Capture the cell that displays the provided text and extract its [X, Y] central coordinate. 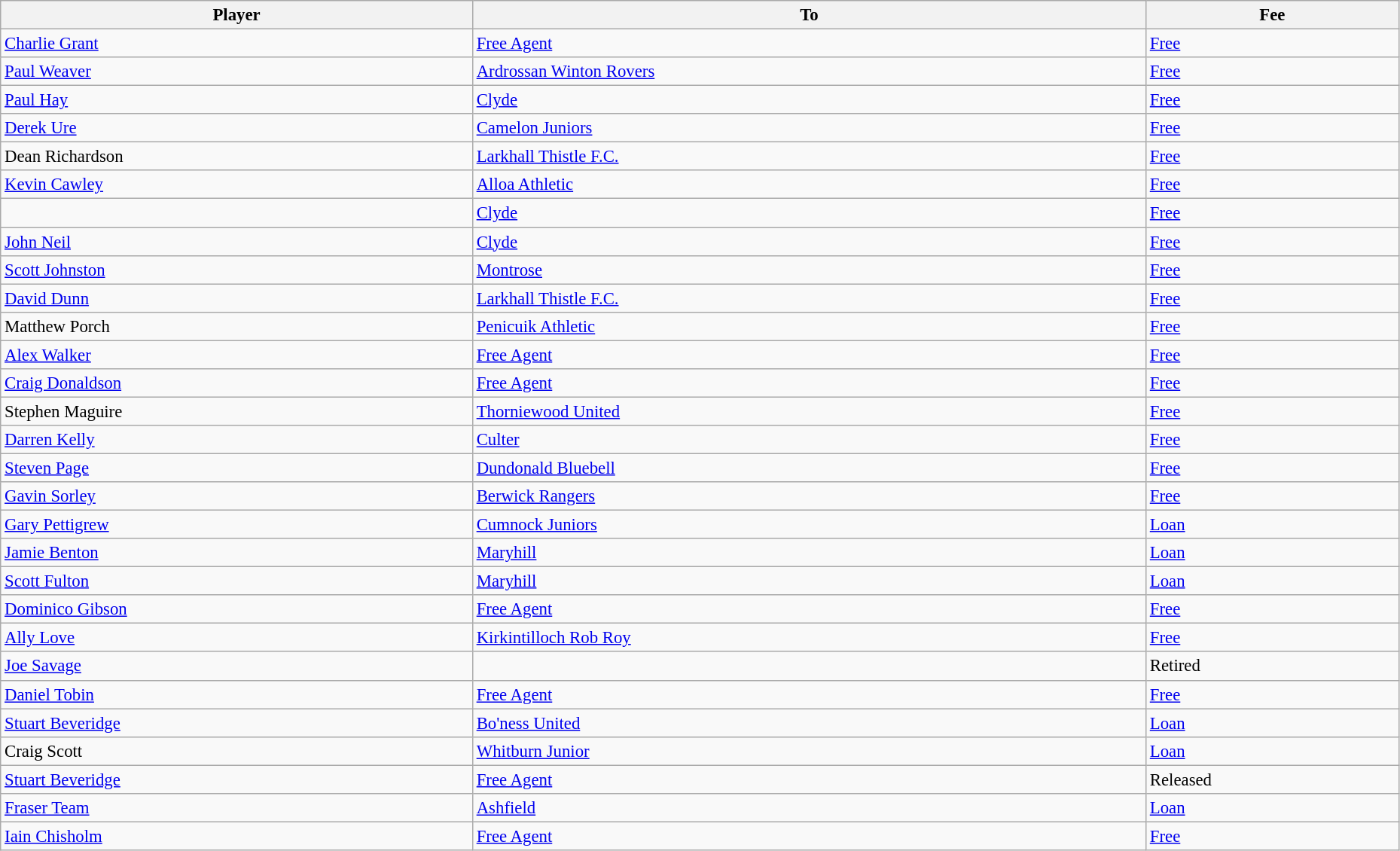
Charlie Grant [236, 44]
Fee [1272, 15]
Dundonald Bluebell [809, 468]
Alloa Athletic [809, 185]
Player [236, 15]
Daniel Tobin [236, 694]
Ashfield [809, 808]
Cumnock Juniors [809, 525]
Montrose [809, 270]
Iain Chisholm [236, 836]
Camelon Juniors [809, 128]
Gary Pettigrew [236, 525]
Berwick Rangers [809, 496]
Paul Hay [236, 100]
Whitburn Junior [809, 751]
Released [1272, 779]
Scott Johnston [236, 270]
Alex Walker [236, 355]
Ardrossan Winton Rovers [809, 72]
Bo'ness United [809, 723]
Darren Kelly [236, 440]
Stephen Maguire [236, 411]
Matthew Porch [236, 326]
John Neil [236, 242]
Steven Page [236, 468]
Jamie Benton [236, 553]
Ally Love [236, 638]
Thorniewood United [809, 411]
Culter [809, 440]
Derek Ure [236, 128]
Retired [1272, 666]
Fraser Team [236, 808]
Kirkintilloch Rob Roy [809, 638]
Kevin Cawley [236, 185]
Dominico Gibson [236, 609]
Craig Donaldson [236, 383]
Penicuik Athletic [809, 326]
Joe Savage [236, 666]
Gavin Sorley [236, 496]
Craig Scott [236, 751]
David Dunn [236, 298]
To [809, 15]
Paul Weaver [236, 72]
Scott Fulton [236, 581]
Dean Richardson [236, 157]
